Detect which cell encompasses the target text, then output its (X, Y) center coordinate. 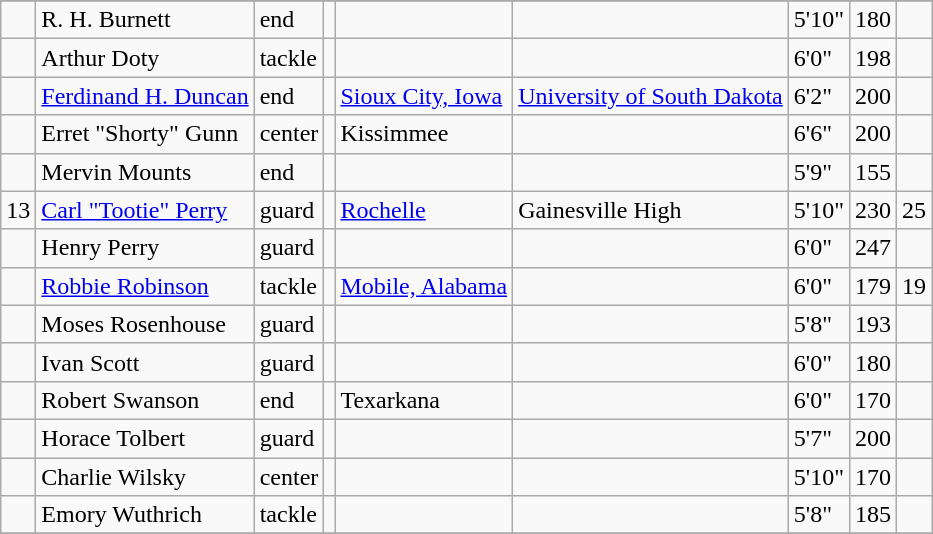
19 (914, 286)
6'6" (818, 134)
Emory Wuthrich (145, 515)
198 (872, 58)
Sioux City, Iowa (424, 96)
Ivan Scott (145, 362)
230 (872, 210)
5'9" (818, 172)
13 (18, 210)
Mervin Mounts (145, 172)
Carl "Tootie" Perry (145, 210)
155 (872, 172)
6'2" (818, 96)
Robbie Robinson (145, 286)
25 (914, 210)
Kissimmee (424, 134)
University of South Dakota (651, 96)
185 (872, 515)
Robert Swanson (145, 400)
Mobile, Alabama (424, 286)
R. H. Burnett (145, 20)
247 (872, 248)
Henry Perry (145, 248)
5'7" (818, 438)
Horace Tolbert (145, 438)
193 (872, 324)
Arthur Doty (145, 58)
179 (872, 286)
Texarkana (424, 400)
Moses Rosenhouse (145, 324)
Gainesville High (651, 210)
Charlie Wilsky (145, 477)
Ferdinand H. Duncan (145, 96)
Erret "Shorty" Gunn (145, 134)
Rochelle (424, 210)
